Search for the cell housing the specified text and yield its (X, Y) center coordinate. 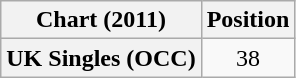
UK Singles (OCC) (101, 58)
Chart (2011) (101, 20)
38 (248, 58)
Position (248, 20)
